Return (X, Y) of the center of cell containing provided text 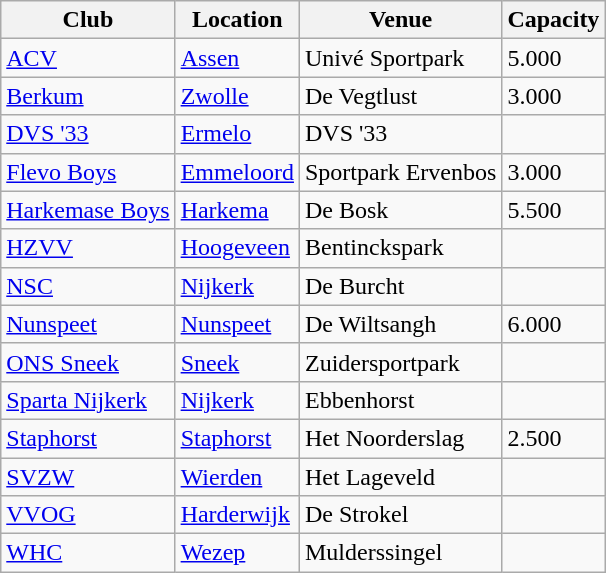
Sparta Nijkerk (88, 400)
De Vegtlust (400, 96)
ONS Sneek (88, 362)
Het Lageveld (400, 477)
Assen (237, 58)
6.000 (554, 324)
Sportpark Ervenbos (400, 172)
2.500 (554, 438)
NSC (88, 286)
5.000 (554, 58)
Harkemase Boys (88, 210)
VVOG (88, 515)
Sneek (237, 362)
Ermelo (237, 134)
SVZW (88, 477)
Berkum (88, 96)
Wezep (237, 553)
Emmeloord (237, 172)
De Bosk (400, 210)
Zwolle (237, 96)
HZVV (88, 248)
Ebbenhorst (400, 400)
Bentinckspark (400, 248)
Capacity (554, 20)
Zuidersportpark (400, 362)
Club (88, 20)
ACV (88, 58)
Het Noorderslag (400, 438)
Harkema (237, 210)
5.500 (554, 210)
Location (237, 20)
De Wiltsangh (400, 324)
WHC (88, 553)
Mulderssingel (400, 553)
Flevo Boys (88, 172)
De Strokel (400, 515)
De Burcht (400, 286)
Univé Sportpark (400, 58)
Hoogeveen (237, 248)
Harderwijk (237, 515)
Venue (400, 20)
Wierden (237, 477)
